Output the (x, y) coordinate of the center of the cell containing the given text.  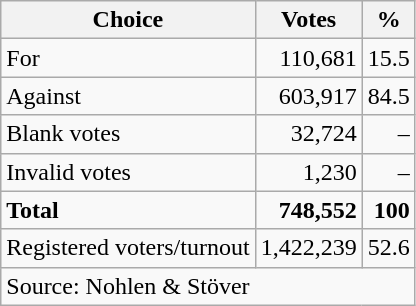
Total (128, 210)
1,230 (308, 172)
Votes (308, 20)
748,552 (308, 210)
603,917 (308, 96)
Against (128, 96)
Source: Nohlen & Stöver (208, 286)
For (128, 58)
Invalid votes (128, 172)
1,422,239 (308, 248)
100 (388, 210)
Registered voters/turnout (128, 248)
32,724 (308, 134)
15.5 (388, 58)
84.5 (388, 96)
52.6 (388, 248)
Blank votes (128, 134)
Choice (128, 20)
% (388, 20)
110,681 (308, 58)
